Capture the cell that displays the provided text and extract its (x, y) central coordinate. 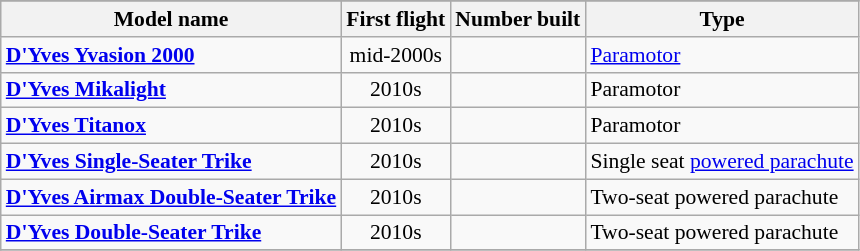
D'Yves Titanox (171, 126)
Model name (171, 19)
D'Yves Yvasion 2000 (171, 55)
Type (722, 19)
D'Yves Mikalight (171, 90)
D'Yves Single-Seater Trike (171, 162)
mid-2000s (396, 55)
D'Yves Double-Seater Trike (171, 233)
D'Yves Airmax Double-Seater Trike (171, 197)
Single seat powered parachute (722, 162)
Number built (518, 19)
First flight (396, 19)
